Locate the cell with the specified text and output its [x, y] center coordinate. 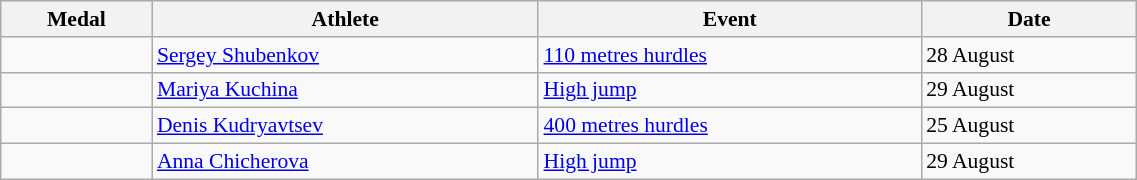
Mariya Kuchina [346, 90]
Anna Chicherova [346, 162]
28 August [1029, 55]
400 metres hurdles [730, 126]
25 August [1029, 126]
Athlete [346, 19]
Denis Kudryavtsev [346, 126]
110 metres hurdles [730, 55]
Event [730, 19]
Sergey Shubenkov [346, 55]
Date [1029, 19]
Medal [76, 19]
